Find where the given text appears and provide that cell's center as [X, Y] coordinate. 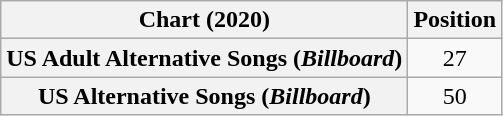
50 [455, 96]
US Alternative Songs (Billboard) [204, 96]
US Adult Alternative Songs (Billboard) [204, 58]
Chart (2020) [204, 20]
Position [455, 20]
27 [455, 58]
